Extract the (X, Y) coordinate from the center of the cell holding the provided text.  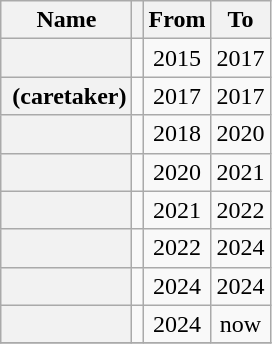
2015 (177, 58)
(caretaker) (66, 96)
2018 (177, 134)
now (240, 324)
Name (66, 20)
From (177, 20)
To (240, 20)
